Locate the cell with the specified text and output its [X, Y] center coordinate. 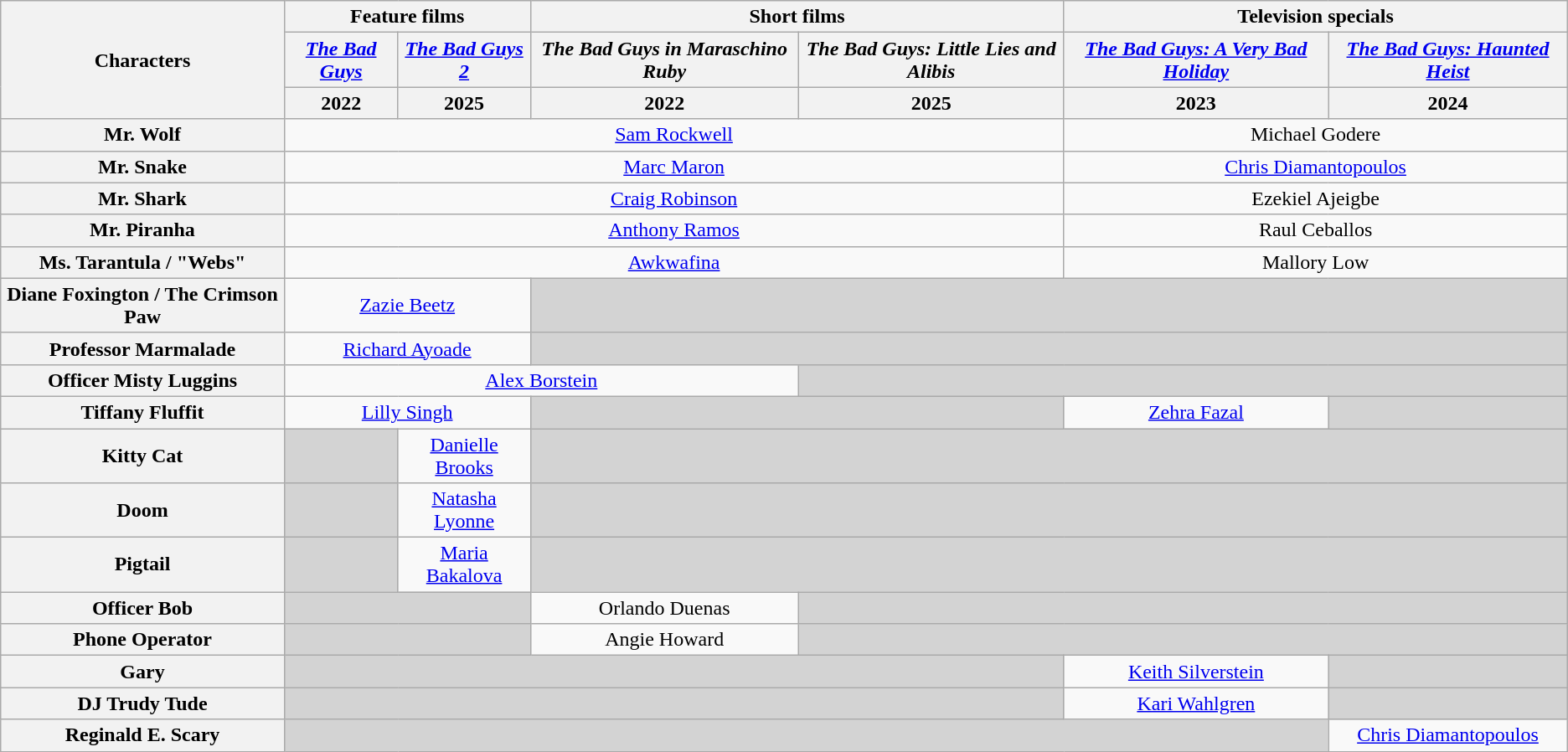
Danielle Brooks [464, 456]
Craig Robinson [673, 198]
Kitty Cat [142, 456]
The Bad Guys: A Very Bad Holiday [1196, 60]
2024 [1447, 103]
Tiffany Fluffit [142, 412]
DJ Trudy Tude [142, 703]
Raul Ceballos [1315, 230]
Alex Borstein [541, 380]
Marc Maron [673, 167]
Ezekiel Ajeigbe [1315, 198]
Pigtail [142, 564]
Short films [797, 17]
Keith Silverstein [1196, 672]
Sam Rockwell [673, 135]
Mr. Wolf [142, 135]
Michael Godere [1315, 135]
Characters [142, 60]
Television specials [1315, 17]
Maria Bakalova [464, 564]
Ms. Tarantula / "Webs" [142, 262]
The Bad Guys in Maraschino Ruby [664, 60]
Natasha Lyonne [464, 511]
Anthony Ramos [673, 230]
The Bad Guys: Haunted Heist [1447, 60]
The Bad Guys [341, 60]
Feature films [407, 17]
Reginald E. Scary [142, 735]
The Bad Guys: Little Lies and Alibis [931, 60]
Mr. Snake [142, 167]
Mallory Low [1315, 262]
2023 [1196, 103]
Richard Ayoade [407, 348]
Officer Bob [142, 608]
Zehra Fazal [1196, 412]
Mr. Shark [142, 198]
Phone Operator [142, 640]
Zazie Beetz [407, 305]
Awkwafina [673, 262]
Diane Foxington / The Crimson Paw [142, 305]
Mr. Piranha [142, 230]
Doom [142, 511]
Professor Marmalade [142, 348]
Kari Wahlgren [1196, 703]
Orlando Duenas [664, 608]
Angie Howard [664, 640]
The Bad Guys 2 [464, 60]
Gary [142, 672]
Lilly Singh [407, 412]
Officer Misty Luggins [142, 380]
